Provide the (X, Y) coordinate of the cell's center where the given text is located.  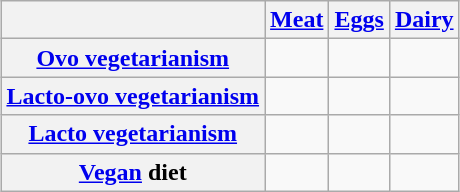
Vegan diet (133, 172)
Lacto vegetarianism (133, 134)
Dairy (424, 20)
Meat (297, 20)
Eggs (359, 20)
Lacto-ovo vegetarianism (133, 96)
Ovo vegetarianism (133, 58)
